Identify which cell holds the provided text, then report its [x, y] central coordinate. 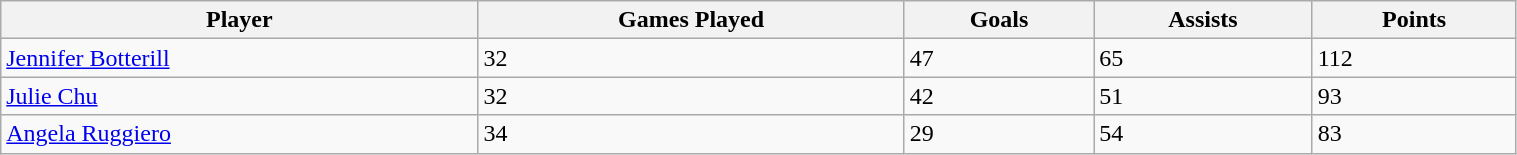
112 [1414, 58]
Assists [1203, 20]
29 [998, 134]
47 [998, 58]
Games Played [691, 20]
51 [1203, 96]
93 [1414, 96]
Angela Ruggiero [240, 134]
Player [240, 20]
83 [1414, 134]
34 [691, 134]
Goals [998, 20]
Jennifer Botterill [240, 58]
54 [1203, 134]
65 [1203, 58]
Points [1414, 20]
Julie Chu [240, 96]
42 [998, 96]
